Search for the cell housing the specified text and yield its (X, Y) center coordinate. 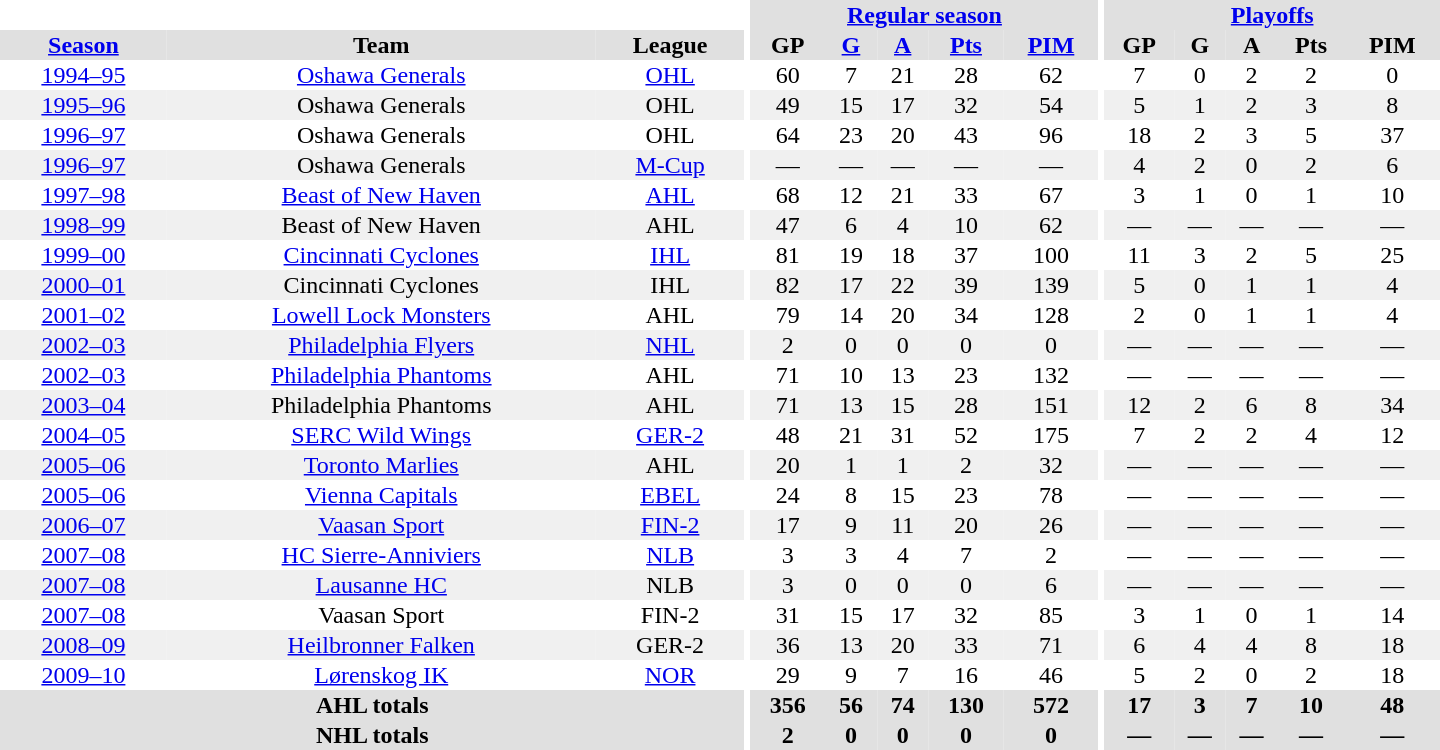
85 (1050, 615)
572 (1050, 705)
1997–98 (84, 195)
25 (1392, 255)
68 (788, 195)
NOR (670, 675)
EBEL (670, 495)
1999–00 (84, 255)
29 (788, 675)
60 (788, 75)
67 (1050, 195)
130 (966, 705)
151 (1050, 405)
Vienna Capitals (382, 495)
132 (1050, 375)
356 (788, 705)
52 (966, 435)
2008–09 (84, 645)
M-Cup (670, 165)
Season (84, 45)
Heilbronner Falken (382, 645)
139 (1050, 285)
AHL totals (372, 705)
78 (1050, 495)
Toronto Marlies (382, 465)
Playoffs (1272, 15)
96 (1050, 135)
64 (788, 135)
81 (788, 255)
39 (966, 285)
HC Sierre-Anniviers (382, 555)
Lausanne HC (382, 585)
82 (788, 285)
2009–10 (84, 675)
2003–04 (84, 405)
22 (903, 285)
128 (1050, 315)
2000–01 (84, 285)
Regular season (924, 15)
79 (788, 315)
24 (788, 495)
2006–07 (84, 525)
49 (788, 105)
100 (1050, 255)
43 (966, 135)
1995–96 (84, 105)
Lørenskog IK (382, 675)
Team (382, 45)
16 (966, 675)
2004–05 (84, 435)
175 (1050, 435)
NHL (670, 345)
1994–95 (84, 75)
26 (1050, 525)
47 (788, 225)
NHL totals (372, 735)
56 (851, 705)
1998–99 (84, 225)
2001–02 (84, 315)
54 (1050, 105)
46 (1050, 675)
36 (788, 645)
League (670, 45)
Philadelphia Flyers (382, 345)
SERC Wild Wings (382, 435)
19 (851, 255)
Lowell Lock Monsters (382, 315)
74 (903, 705)
